Return the [X, Y] coordinate for the center point of the cell that contains the specified text.  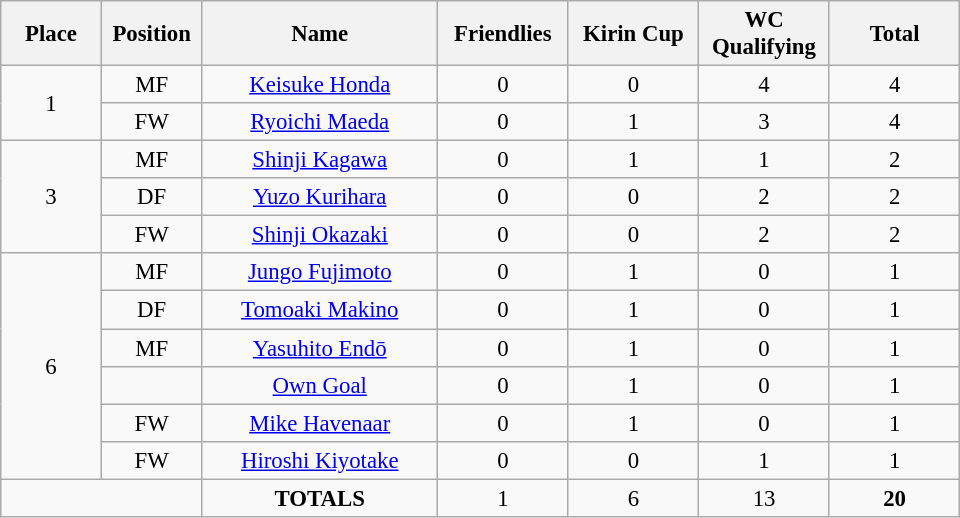
Tomoaki Makino [320, 310]
Shinji Okazaki [320, 235]
Total [894, 34]
Own Goal [320, 385]
Ryoichi Maeda [320, 122]
Yuzo Kurihara [320, 197]
Name [320, 34]
Kirin Cup [634, 34]
Position [152, 34]
Hiroshi Kiyotake [320, 460]
Keisuke Honda [320, 85]
Jungo Fujimoto [320, 273]
13 [764, 498]
Mike Havenaar [320, 423]
Place [52, 34]
TOTALS [320, 498]
Friendlies [504, 34]
Yasuhito Endō [320, 348]
WC Qualifying [764, 34]
20 [894, 498]
Shinji Kagawa [320, 160]
